For the text-containing cell, return its midpoint in [X, Y] coordinate format. 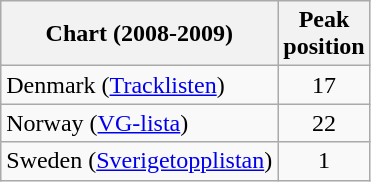
Norway (VG-lista) [140, 123]
Peakposition [324, 34]
Chart (2008-2009) [140, 34]
17 [324, 85]
1 [324, 161]
22 [324, 123]
Denmark (Tracklisten) [140, 85]
Sweden (Sverigetopplistan) [140, 161]
